Search for the cell housing the specified text and yield its [X, Y] center coordinate. 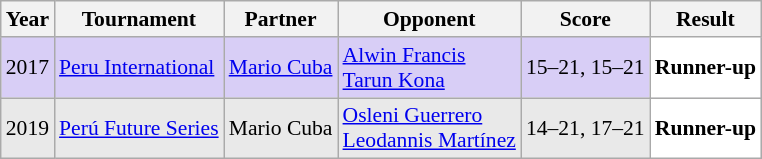
15–21, 15–21 [586, 68]
Score [586, 19]
Result [706, 19]
Tournament [139, 19]
Partner [281, 19]
Osleni Guerrero Leodannis Martínez [430, 128]
2019 [28, 128]
Opponent [430, 19]
Year [28, 19]
Peru International [139, 68]
Perú Future Series [139, 128]
2017 [28, 68]
Alwin Francis Tarun Kona [430, 68]
14–21, 17–21 [586, 128]
